Identify which cell holds the provided text, then report its (x, y) central coordinate. 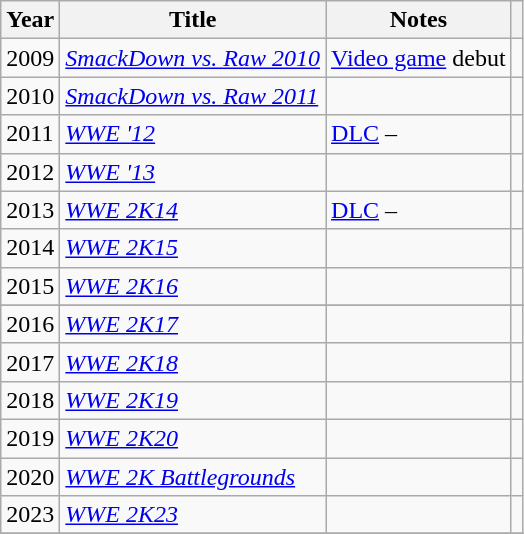
WWE 2K16 (193, 286)
WWE 2K19 (193, 400)
WWE 2K18 (193, 362)
WWE 2K17 (193, 324)
Title (193, 20)
WWE 2K14 (193, 210)
2019 (30, 438)
2014 (30, 248)
2010 (30, 96)
WWE '12 (193, 134)
2023 (30, 515)
2017 (30, 362)
Notes (419, 20)
2016 (30, 324)
WWE 2K23 (193, 515)
2013 (30, 210)
Video game debut (419, 58)
2011 (30, 134)
WWE '13 (193, 172)
2015 (30, 286)
2020 (30, 477)
WWE 2K20 (193, 438)
WWE 2K15 (193, 248)
SmackDown vs. Raw 2011 (193, 96)
Year (30, 20)
SmackDown vs. Raw 2010 (193, 58)
2018 (30, 400)
WWE 2K Battlegrounds (193, 477)
2012 (30, 172)
2009 (30, 58)
